Search for the cell housing the specified text and yield its [x, y] center coordinate. 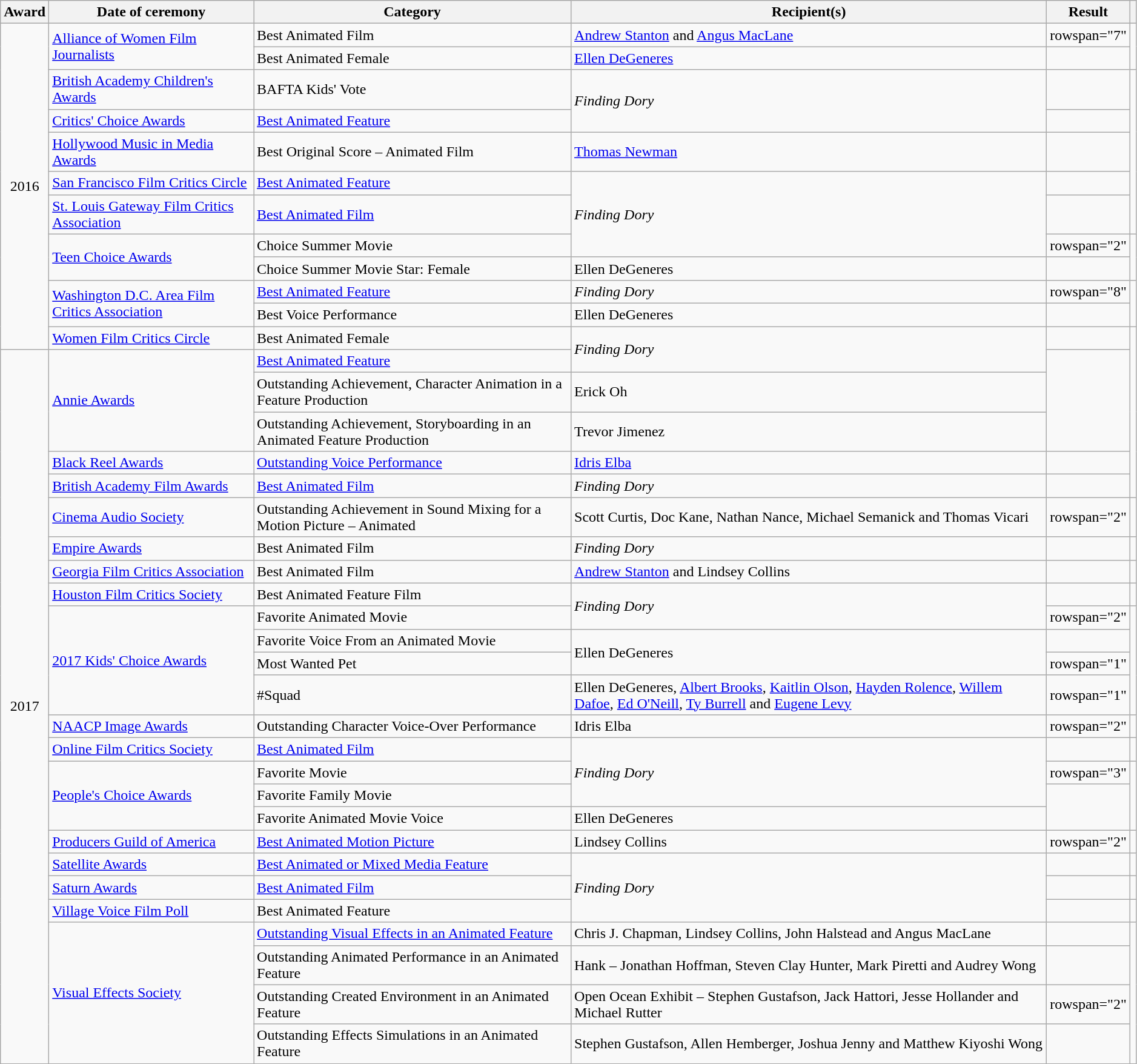
Category [413, 12]
Washington D.C. Area Film Critics Association [151, 303]
Andrew Stanton and Lindsey Collins [809, 571]
rowspan="3" [1089, 773]
Producers Guild of America [151, 842]
Result [1089, 12]
Best Original Score – Animated Film [413, 151]
Favorite Voice From an Animated Movie [413, 640]
Women Film Critics Circle [151, 337]
British Academy Film Awards [151, 486]
Best Animated or Mixed Media Feature [413, 865]
Erick Oh [809, 393]
Online Film Critics Society [151, 749]
2017 [25, 707]
Andrew Stanton and Angus MacLane [809, 35]
Best Animated Feature Film [413, 594]
Georgia Film Critics Association [151, 571]
Favorite Animated Movie Voice [413, 819]
Lindsey Collins [809, 842]
Trevor Jimenez [809, 431]
Village Voice Film Poll [151, 911]
Cinema Audio Society [151, 517]
Best Animated Motion Picture [413, 842]
People's Choice Awards [151, 796]
rowspan="8" [1089, 291]
British Academy Children's Awards [151, 90]
Saturn Awards [151, 888]
Date of ceremony [151, 12]
Choice Summer Movie [413, 245]
Open Ocean Exhibit – Stephen Gustafson, Jack Hattori, Jesse Hollander and Michael Rutter [809, 1005]
Houston Film Critics Society [151, 594]
BAFTA Kids' Vote [413, 90]
Hank – Jonathan Hoffman, Steven Clay Hunter, Mark Piretti and Audrey Wong [809, 965]
Scott Curtis, Doc Kane, Nathan Nance, Michael Semanick and Thomas Vicari [809, 517]
Thomas Newman [809, 151]
Critics' Choice Awards [151, 121]
Outstanding Animated Performance in an Animated Feature [413, 965]
Award [25, 12]
Satellite Awards [151, 865]
Outstanding Created Environment in an Animated Feature [413, 1005]
Outstanding Visual Effects in an Animated Feature [413, 934]
Favorite Family Movie [413, 796]
Outstanding Voice Performance [413, 463]
2016 [25, 187]
Visual Effects Society [151, 993]
Hollywood Music in Media Awards [151, 151]
Outstanding Character Voice-Over Performance [413, 726]
Choice Summer Movie Star: Female [413, 268]
Most Wanted Pet [413, 663]
Teen Choice Awards [151, 257]
St. Louis Gateway Film Critics Association [151, 214]
rowspan="7" [1089, 35]
2017 Kids' Choice Awards [151, 660]
Favorite Animated Movie [413, 617]
Empire Awards [151, 548]
Stephen Gustafson, Allen Hemberger, Joshua Jenny and Matthew Kiyoshi Wong [809, 1043]
Alliance of Women Film Journalists [151, 47]
Annie Awards [151, 401]
Outstanding Achievement in Sound Mixing for a Motion Picture – Animated [413, 517]
Outstanding Effects Simulations in an Animated Feature [413, 1043]
Outstanding Achievement, Storyboarding in an Animated Feature Production [413, 431]
NAACP Image Awards [151, 726]
Outstanding Achievement, Character Animation in a Feature Production [413, 393]
Chris J. Chapman, Lindsey Collins, John Halstead and Angus MacLane [809, 934]
San Francisco Film Critics Circle [151, 183]
Ellen DeGeneres, Albert Brooks, Kaitlin Olson, Hayden Rolence, Willem Dafoe, Ed O'Neill, Ty Burrell and Eugene Levy [809, 694]
Best Voice Performance [413, 314]
#Squad [413, 694]
Favorite Movie [413, 773]
Recipient(s) [809, 12]
Black Reel Awards [151, 463]
